Find where the given text appears and provide that cell's center as (X, Y) coordinate. 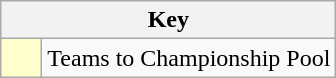
Teams to Championship Pool (189, 58)
Key (168, 20)
